Detect which cell encompasses the target text, then output its (X, Y) center coordinate. 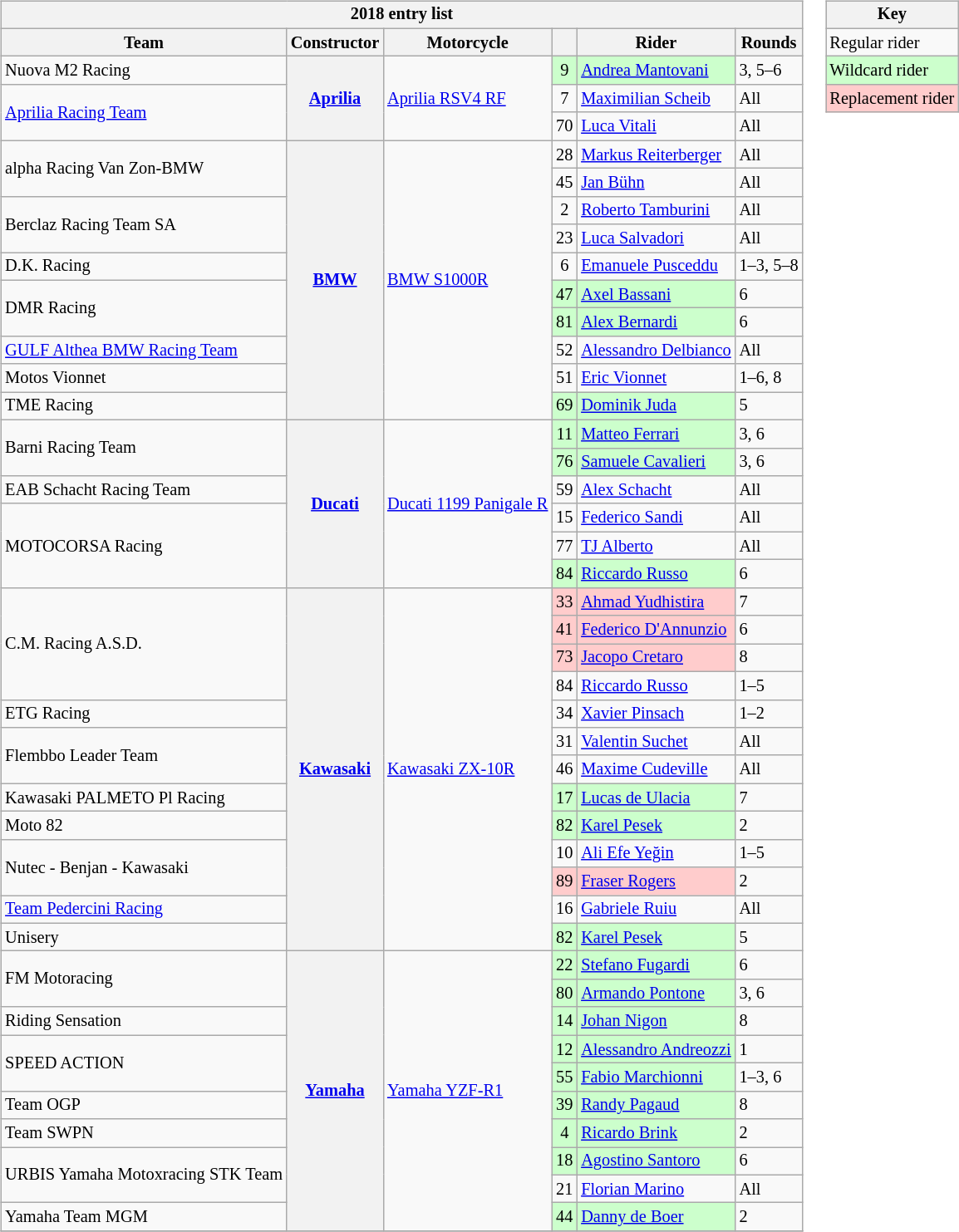
Yamaha Team MGM (144, 1217)
44 (564, 1217)
Ricardo Brink (656, 1133)
Lucas de Ulacia (656, 798)
Aprilia Racing Team (144, 113)
16 (564, 910)
Federico D'Annunzio (656, 630)
Nutec - Benjan - Kawasaki (144, 867)
73 (564, 658)
47 (564, 294)
Aprilia RSV4 RF (467, 98)
9 (564, 71)
89 (564, 881)
Jacopo Cretaro (656, 658)
DMR Racing (144, 307)
Barni Racing Team (144, 447)
17 (564, 798)
Alessandro Delbianco (656, 351)
Kawasaki ZX-10R (467, 769)
TJ Alberto (656, 546)
80 (564, 994)
EAB Schacht Racing Team (144, 490)
2018 entry list (401, 15)
15 (564, 518)
10 (564, 853)
1 (770, 1049)
Federico Sandi (656, 518)
Kawasaki (335, 769)
18 (564, 1161)
Valentin Suchet (656, 742)
Motorcycle (467, 42)
FM Motoracing (144, 979)
46 (564, 769)
TME Racing (144, 406)
Jan Bühn (656, 183)
Ahmad Yudhistira (656, 601)
Alessandro Andreozzi (656, 1049)
Fabio Marchionni (656, 1077)
1–2 (770, 714)
45 (564, 183)
59 (564, 490)
Replacement rider (893, 99)
1–3, 6 (770, 1077)
Agostino Santoro (656, 1161)
34 (564, 714)
Berclaz Racing Team SA (144, 224)
14 (564, 1021)
28 (564, 155)
Markus Reiterberger (656, 155)
Gabriele Ruiu (656, 910)
Eric Vionnet (656, 378)
4 (564, 1133)
Regular rider (893, 42)
76 (564, 462)
alpha Racing Van Zon-BMW (144, 168)
41 (564, 630)
1–6, 8 (770, 378)
69 (564, 406)
51 (564, 378)
Maximilian Scheib (656, 99)
Unisery (144, 937)
Team SWPN (144, 1133)
Maxime Cudeville (656, 769)
52 (564, 351)
23 (564, 238)
Team (144, 42)
Luca Salvadori (656, 238)
Roberto Tamburini (656, 210)
SPEED ACTION (144, 1063)
GULF Althea BMW Racing Team (144, 351)
Moto 82 (144, 826)
URBIS Yamaha Motoxracing STK Team (144, 1175)
Ducati (335, 503)
Stefano Fugardi (656, 965)
Luca Vitali (656, 126)
Constructor (335, 42)
33 (564, 601)
BMW S1000R (467, 281)
Ali Efe Yeğin (656, 853)
22 (564, 965)
Andrea Mantovani (656, 71)
Kawasaki PALMETO Pl Racing (144, 798)
Nuova M2 Racing (144, 71)
D.K. Racing (144, 267)
Samuele Cavalieri (656, 462)
BMW (335, 281)
Aprilia (335, 98)
Xavier Pinsach (656, 714)
Rider (656, 42)
81 (564, 322)
55 (564, 1077)
Florian Marino (656, 1189)
Dominik Juda (656, 406)
Team OGP (144, 1105)
39 (564, 1105)
Ducati 1199 Panigale R (467, 503)
ETG Racing (144, 714)
Riding Sensation (144, 1021)
77 (564, 546)
Danny de Boer (656, 1217)
Wildcard rider (893, 71)
MOTOCORSA Racing (144, 545)
3, 5–6 (770, 71)
Axel Bassani (656, 294)
Johan Nigon (656, 1021)
Alex Schacht (656, 490)
1–3, 5–8 (770, 267)
Yamaha YZF-R1 (467, 1092)
Key (893, 15)
Team Pedercini Racing (144, 910)
12 (564, 1049)
Rounds (770, 42)
11 (564, 434)
70 (564, 126)
21 (564, 1189)
31 (564, 742)
C.M. Racing A.S.D. (144, 643)
Motos Vionnet (144, 378)
Alex Bernardi (656, 322)
Matteo Ferrari (656, 434)
Armando Pontone (656, 994)
Emanuele Pusceddu (656, 267)
Randy Pagaud (656, 1105)
Fraser Rogers (656, 881)
Yamaha (335, 1092)
Flembbo Leader Team (144, 756)
